Return (x, y) of the center of cell containing provided text 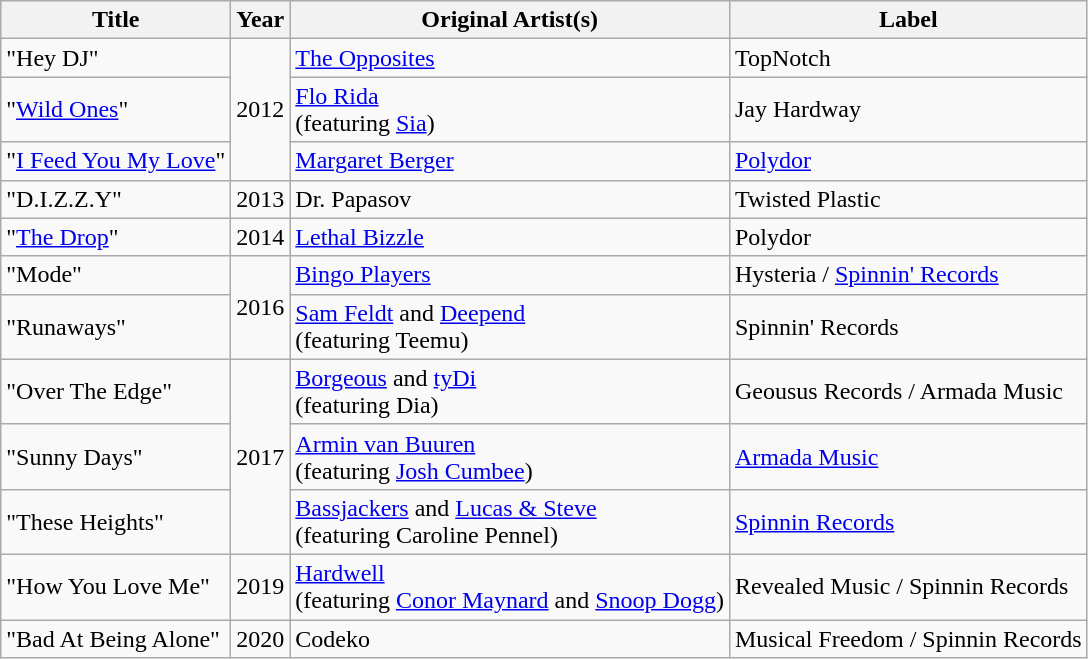
"Over The Edge" (116, 392)
Hardwell (featuring Conor Maynard and Snoop Dogg) (510, 586)
"Runaways" (116, 326)
2020 (260, 639)
Lethal Bizzle (510, 237)
"Wild Ones" (116, 110)
Spinnin' Records (908, 326)
Hysteria / Spinnin' Records (908, 275)
2014 (260, 237)
The Opposites (510, 58)
"Hey DJ" (116, 58)
2016 (260, 308)
Musical Freedom / Spinnin Records (908, 639)
Margaret Berger (510, 161)
Dr. Papasov (510, 199)
"Bad At Being Alone" (116, 639)
TopNotch (908, 58)
Year (260, 20)
Revealed Music / Spinnin Records (908, 586)
Original Artist(s) (510, 20)
Flo Rida (featuring Sia) (510, 110)
"Mode" (116, 275)
"D.I.Z.Z.Y" (116, 199)
"How You Love Me" (116, 586)
"Sunny Days" (116, 456)
Codeko (510, 639)
"The Drop" (116, 237)
2017 (260, 456)
"These Heights" (116, 522)
Twisted Plastic (908, 199)
Spinnin Records (908, 522)
Sam Feldt and Deepend (featuring Teemu) (510, 326)
Borgeous and tyDi (featuring Dia) (510, 392)
Bingo Players (510, 275)
2013 (260, 199)
Geousus Records / Armada Music (908, 392)
Bassjackers and Lucas & Steve (featuring Caroline Pennel) (510, 522)
Title (116, 20)
Label (908, 20)
Armada Music (908, 456)
Armin van Buuren (featuring Josh Cumbee) (510, 456)
2019 (260, 586)
"I Feed You My Love" (116, 161)
2012 (260, 110)
Jay Hardway (908, 110)
